Search for the cell housing the specified text and yield its [X, Y] center coordinate. 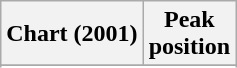
Chart (2001) [72, 34]
Peakposition [189, 34]
